Locate the cell with the specified text and output its [x, y] center coordinate. 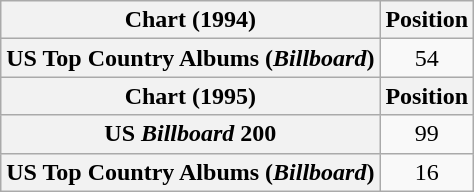
Chart (1995) [190, 96]
99 [427, 134]
54 [427, 58]
Chart (1994) [190, 20]
US Billboard 200 [190, 134]
16 [427, 172]
